Search for the cell housing the specified text and yield its [X, Y] center coordinate. 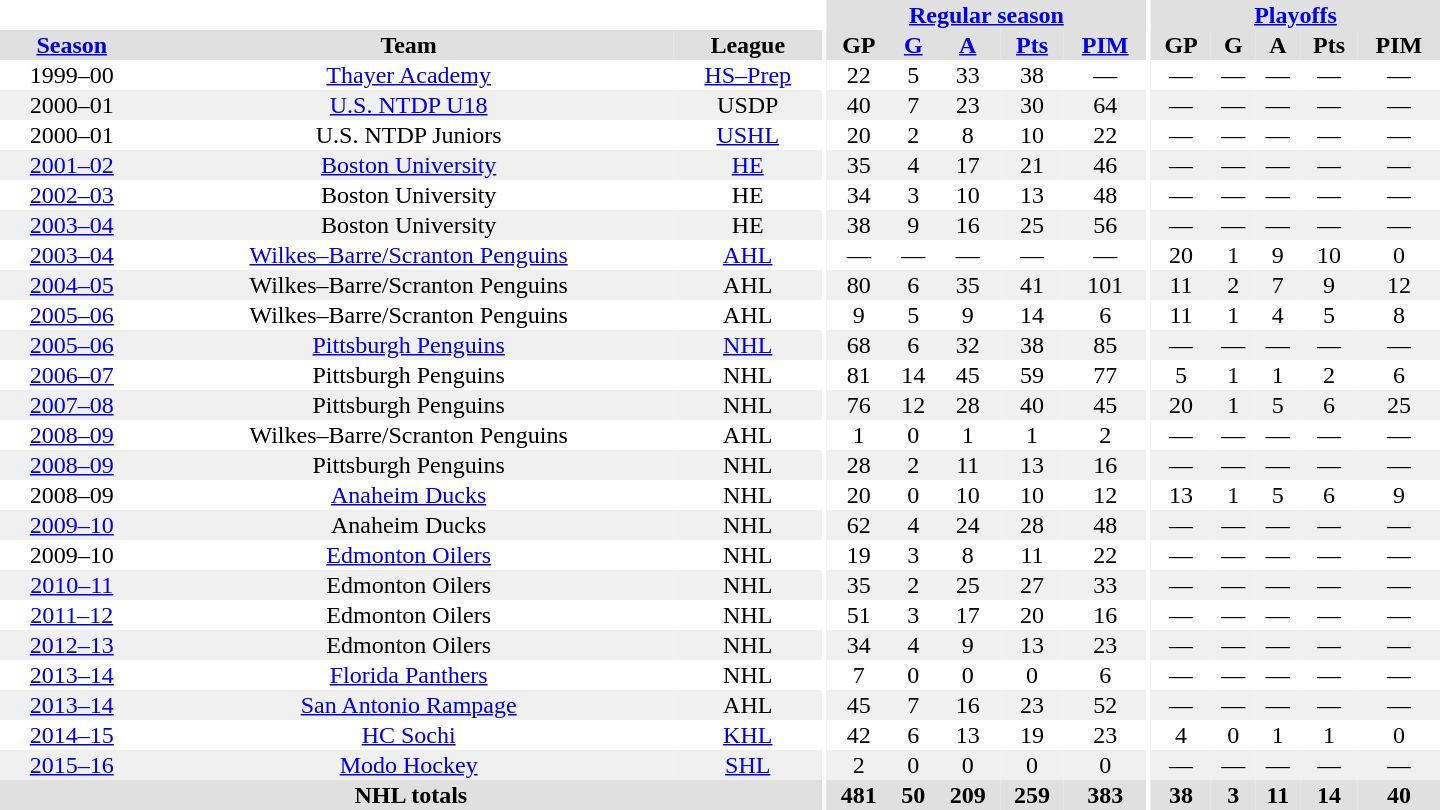
80 [859, 285]
Team [409, 45]
2002–03 [72, 195]
383 [1105, 795]
NHL totals [411, 795]
2012–13 [72, 645]
64 [1105, 105]
81 [859, 375]
41 [1032, 285]
30 [1032, 105]
2014–15 [72, 735]
SHL [748, 765]
76 [859, 405]
46 [1105, 165]
68 [859, 345]
77 [1105, 375]
51 [859, 615]
Season [72, 45]
56 [1105, 225]
KHL [748, 735]
59 [1032, 375]
2010–11 [72, 585]
League [748, 45]
Modo Hockey [409, 765]
481 [859, 795]
Playoffs [1296, 15]
Regular season [987, 15]
Florida Panthers [409, 675]
50 [914, 795]
209 [968, 795]
21 [1032, 165]
2004–05 [72, 285]
42 [859, 735]
U.S. NTDP U18 [409, 105]
52 [1105, 705]
2011–12 [72, 615]
U.S. NTDP Juniors [409, 135]
62 [859, 525]
2015–16 [72, 765]
San Antonio Rampage [409, 705]
2006–07 [72, 375]
27 [1032, 585]
HS–Prep [748, 75]
259 [1032, 795]
101 [1105, 285]
24 [968, 525]
2007–08 [72, 405]
85 [1105, 345]
USHL [748, 135]
32 [968, 345]
1999–00 [72, 75]
2001–02 [72, 165]
HC Sochi [409, 735]
Thayer Academy [409, 75]
USDP [748, 105]
